Search for the cell housing the specified text and yield its (X, Y) center coordinate. 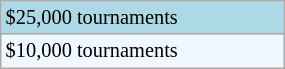
$25,000 tournaments (142, 17)
$10,000 tournaments (142, 51)
